Search for the cell housing the specified text and yield its [x, y] center coordinate. 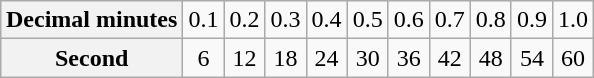
0.1 [204, 20]
6 [204, 58]
0.4 [326, 20]
Second [91, 58]
60 [572, 58]
0.7 [450, 20]
0.5 [368, 20]
36 [408, 58]
12 [244, 58]
0.3 [286, 20]
42 [450, 58]
54 [532, 58]
18 [286, 58]
0.9 [532, 20]
0.8 [490, 20]
0.2 [244, 20]
1.0 [572, 20]
Decimal minutes [91, 20]
0.6 [408, 20]
30 [368, 58]
24 [326, 58]
48 [490, 58]
